Output the (x, y) coordinate of the center of the cell containing the given text.  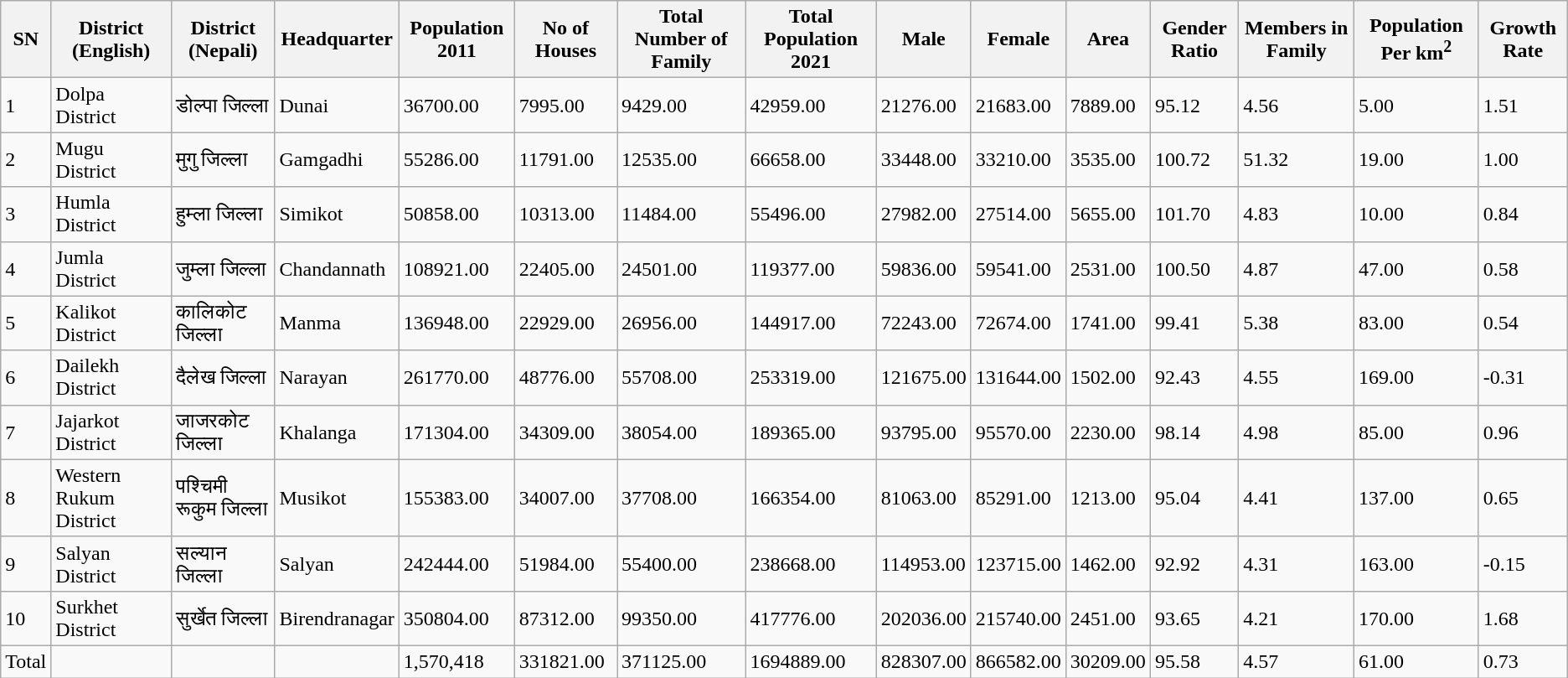
98.14 (1194, 432)
100.72 (1194, 159)
48776.00 (565, 377)
Dailekh District (111, 377)
95.04 (1194, 498)
4.87 (1297, 268)
261770.00 (456, 377)
कालिकोट जिल्ला (223, 323)
4.57 (1297, 661)
4 (26, 268)
92.43 (1194, 377)
100.50 (1194, 268)
Jajarkot District (111, 432)
7889.00 (1107, 106)
59541.00 (1019, 268)
123715.00 (1019, 563)
Surkhet District (111, 618)
4.21 (1297, 618)
169.00 (1417, 377)
108921.00 (456, 268)
21276.00 (923, 106)
Dolpa District (111, 106)
Salyan District (111, 563)
55286.00 (456, 159)
Growth Rate (1523, 39)
155383.00 (456, 498)
12535.00 (682, 159)
4.31 (1297, 563)
59836.00 (923, 268)
6 (26, 377)
5.38 (1297, 323)
47.00 (1417, 268)
170.00 (1417, 618)
9429.00 (682, 106)
55496.00 (811, 215)
87312.00 (565, 618)
34309.00 (565, 432)
61.00 (1417, 661)
189365.00 (811, 432)
215740.00 (1019, 618)
0.84 (1523, 215)
4.83 (1297, 215)
93795.00 (923, 432)
55400.00 (682, 563)
8 (26, 498)
1 (26, 106)
1.51 (1523, 106)
331821.00 (565, 661)
District (Nepali) (223, 39)
38054.00 (682, 432)
0.58 (1523, 268)
37708.00 (682, 498)
0.96 (1523, 432)
85.00 (1417, 432)
9 (26, 563)
दैलेख जिल्ला (223, 377)
5655.00 (1107, 215)
163.00 (1417, 563)
51984.00 (565, 563)
4.55 (1297, 377)
Narayan (337, 377)
101.70 (1194, 215)
95570.00 (1019, 432)
136948.00 (456, 323)
Simikot (337, 215)
SN (26, 39)
81063.00 (923, 498)
4.98 (1297, 432)
34007.00 (565, 498)
10313.00 (565, 215)
-0.15 (1523, 563)
121675.00 (923, 377)
Manma (337, 323)
166354.00 (811, 498)
Area (1107, 39)
डोल्पा जिल्ला (223, 106)
Gamgadhi (337, 159)
Salyan (337, 563)
19.00 (1417, 159)
21683.00 (1019, 106)
3535.00 (1107, 159)
Total Number of Family (682, 39)
4.56 (1297, 106)
27982.00 (923, 215)
10.00 (1417, 215)
144917.00 (811, 323)
11484.00 (682, 215)
सुर्खेत जिल्ला (223, 618)
95.58 (1194, 661)
No of Houses (565, 39)
1.68 (1523, 618)
7995.00 (565, 106)
Total Population 2021 (811, 39)
हुम्ला जिल्ला (223, 215)
371125.00 (682, 661)
3 (26, 215)
238668.00 (811, 563)
22405.00 (565, 268)
99.41 (1194, 323)
866582.00 (1019, 661)
2451.00 (1107, 618)
1462.00 (1107, 563)
-0.31 (1523, 377)
93.65 (1194, 618)
Jumla District (111, 268)
Chandannath (337, 268)
Dunai (337, 106)
119377.00 (811, 268)
26956.00 (682, 323)
Total (26, 661)
72243.00 (923, 323)
66658.00 (811, 159)
417776.00 (811, 618)
50858.00 (456, 215)
27514.00 (1019, 215)
5 (26, 323)
85291.00 (1019, 498)
जाजरकोट जिल्ला (223, 432)
Population 2011 (456, 39)
99350.00 (682, 618)
Western Rukum District (111, 498)
Male (923, 39)
2230.00 (1107, 432)
Birendranagar (337, 618)
मुगु जिल्ला (223, 159)
Humla District (111, 215)
0.54 (1523, 323)
Members in Family (1297, 39)
1.00 (1523, 159)
171304.00 (456, 432)
District (English) (111, 39)
Headquarter (337, 39)
Musikot (337, 498)
2531.00 (1107, 268)
242444.00 (456, 563)
सल्यान जिल्ला (223, 563)
30209.00 (1107, 661)
1,570,418 (456, 661)
जुम्ला जिल्ला (223, 268)
36700.00 (456, 106)
Khalanga (337, 432)
137.00 (1417, 498)
0.65 (1523, 498)
72674.00 (1019, 323)
51.32 (1297, 159)
11791.00 (565, 159)
350804.00 (456, 618)
1694889.00 (811, 661)
114953.00 (923, 563)
7 (26, 432)
Kalikot District (111, 323)
55708.00 (682, 377)
24501.00 (682, 268)
83.00 (1417, 323)
92.92 (1194, 563)
253319.00 (811, 377)
5.00 (1417, 106)
4.41 (1297, 498)
पश्चिमी रूकुम जिल्ला (223, 498)
202036.00 (923, 618)
0.73 (1523, 661)
42959.00 (811, 106)
131644.00 (1019, 377)
Female (1019, 39)
33448.00 (923, 159)
Mugu District (111, 159)
Population Per km2 (1417, 39)
22929.00 (565, 323)
Gender Ratio (1194, 39)
33210.00 (1019, 159)
95.12 (1194, 106)
1213.00 (1107, 498)
1502.00 (1107, 377)
2 (26, 159)
1741.00 (1107, 323)
10 (26, 618)
828307.00 (923, 661)
